Extract the (X, Y) coordinate from the center of the cell holding the provided text.  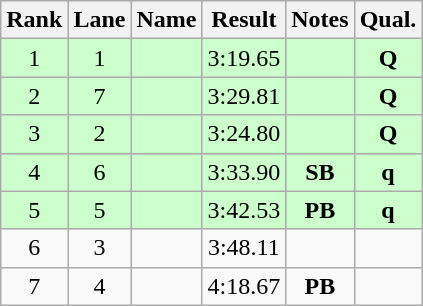
Qual. (388, 20)
Name (166, 20)
3:19.65 (244, 58)
3:42.53 (244, 210)
3:33.90 (244, 172)
3:29.81 (244, 96)
4:18.67 (244, 286)
3:48.11 (244, 248)
Notes (320, 20)
SB (320, 172)
Result (244, 20)
3:24.80 (244, 134)
Lane (100, 20)
Rank (34, 20)
